Search for the cell housing the specified text and yield its [X, Y] center coordinate. 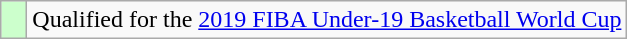
Qualified for the 2019 FIBA Under-19 Basketball World Cup [327, 20]
